Capture the cell that displays the provided text and extract its [x, y] central coordinate. 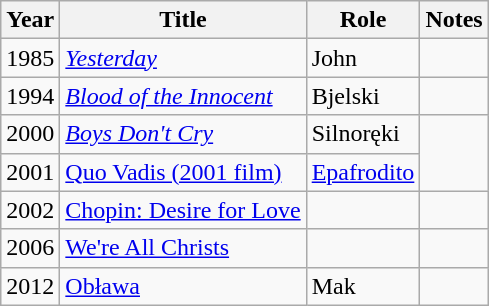
Epafrodito [363, 172]
We're All Christs [183, 248]
Quo Vadis (2001 film) [183, 172]
2000 [30, 134]
Boys Don't Cry [183, 134]
2006 [30, 248]
2002 [30, 210]
Blood of the Innocent [183, 96]
Yesterday [183, 58]
Silnoręki [363, 134]
Mak [363, 286]
Role [363, 20]
Obława [183, 286]
Bjelski [363, 96]
John [363, 58]
2012 [30, 286]
1985 [30, 58]
2001 [30, 172]
Title [183, 20]
1994 [30, 96]
Chopin: Desire for Love [183, 210]
Notes [454, 20]
Year [30, 20]
